Identify which cell holds the provided text, then report its [x, y] central coordinate. 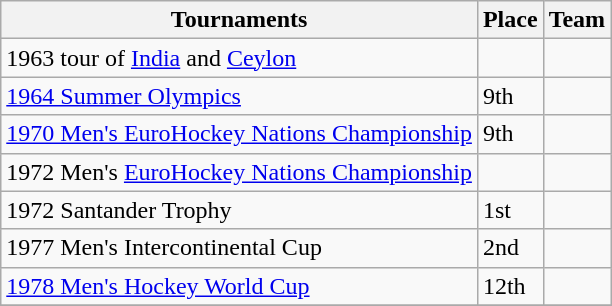
1972 Santander Trophy [240, 210]
1977 Men's Intercontinental Cup [240, 248]
1963 tour of India and Ceylon [240, 58]
1972 Men's EuroHockey Nations Championship [240, 172]
12th [510, 286]
Team [577, 20]
Tournaments [240, 20]
1970 Men's EuroHockey Nations Championship [240, 134]
1978 Men's Hockey World Cup [240, 286]
Place [510, 20]
2nd [510, 248]
1964 Summer Olympics [240, 96]
1st [510, 210]
